Detect which cell encompasses the target text, then output its (x, y) center coordinate. 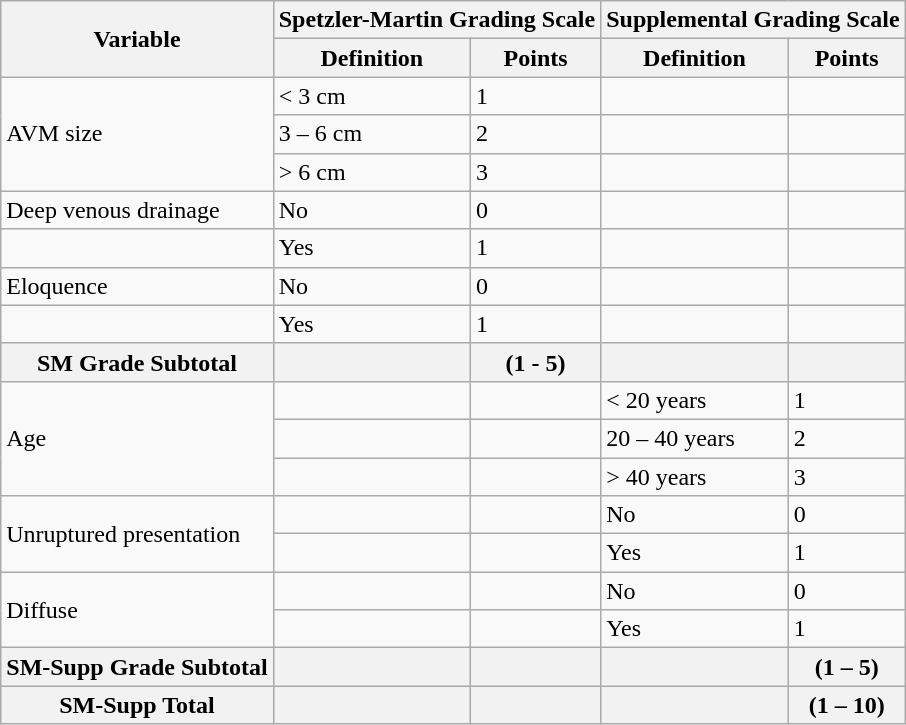
< 20 years (695, 400)
Eloquence (137, 286)
(1 – 10) (846, 705)
AVM size (137, 134)
Deep venous drainage (137, 210)
Age (137, 438)
Diffuse (137, 610)
(1 - 5) (535, 362)
< 3 cm (372, 96)
20 – 40 years (695, 438)
(1 – 5) (846, 667)
SM-Supp Total (137, 705)
Spetzler-Martin Grading Scale (436, 20)
3 – 6 cm (372, 134)
Supplemental Grading Scale (753, 20)
SM-Supp Grade Subtotal (137, 667)
SM Grade Subtotal (137, 362)
Unruptured presentation (137, 534)
> 6 cm (372, 172)
> 40 years (695, 477)
Variable (137, 39)
